Pinpoint the cell where the given text exists, returning its [X, Y] midpoint coordinate. 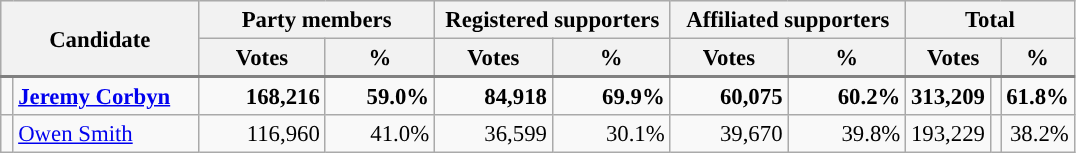
193,229 [948, 134]
Jeremy Corbyn [106, 96]
116,960 [262, 134]
Party members [317, 20]
39.8% [847, 134]
60.2% [847, 96]
38.2% [1038, 134]
61.8% [1038, 96]
39,670 [729, 134]
36,599 [493, 134]
60,075 [729, 96]
Candidate [100, 39]
59.0% [380, 96]
69.9% [611, 96]
313,209 [948, 96]
Registered supporters [552, 20]
30.1% [611, 134]
41.0% [380, 134]
Owen Smith [106, 134]
84,918 [493, 96]
Affiliated supporters [788, 20]
Total [990, 20]
168,216 [262, 96]
